For the text-containing cell, return its midpoint in [X, Y] coordinate format. 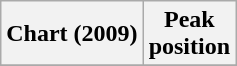
Peakposition [189, 34]
Chart (2009) [72, 34]
